Locate the cell with the specified text and output its (x, y) center coordinate. 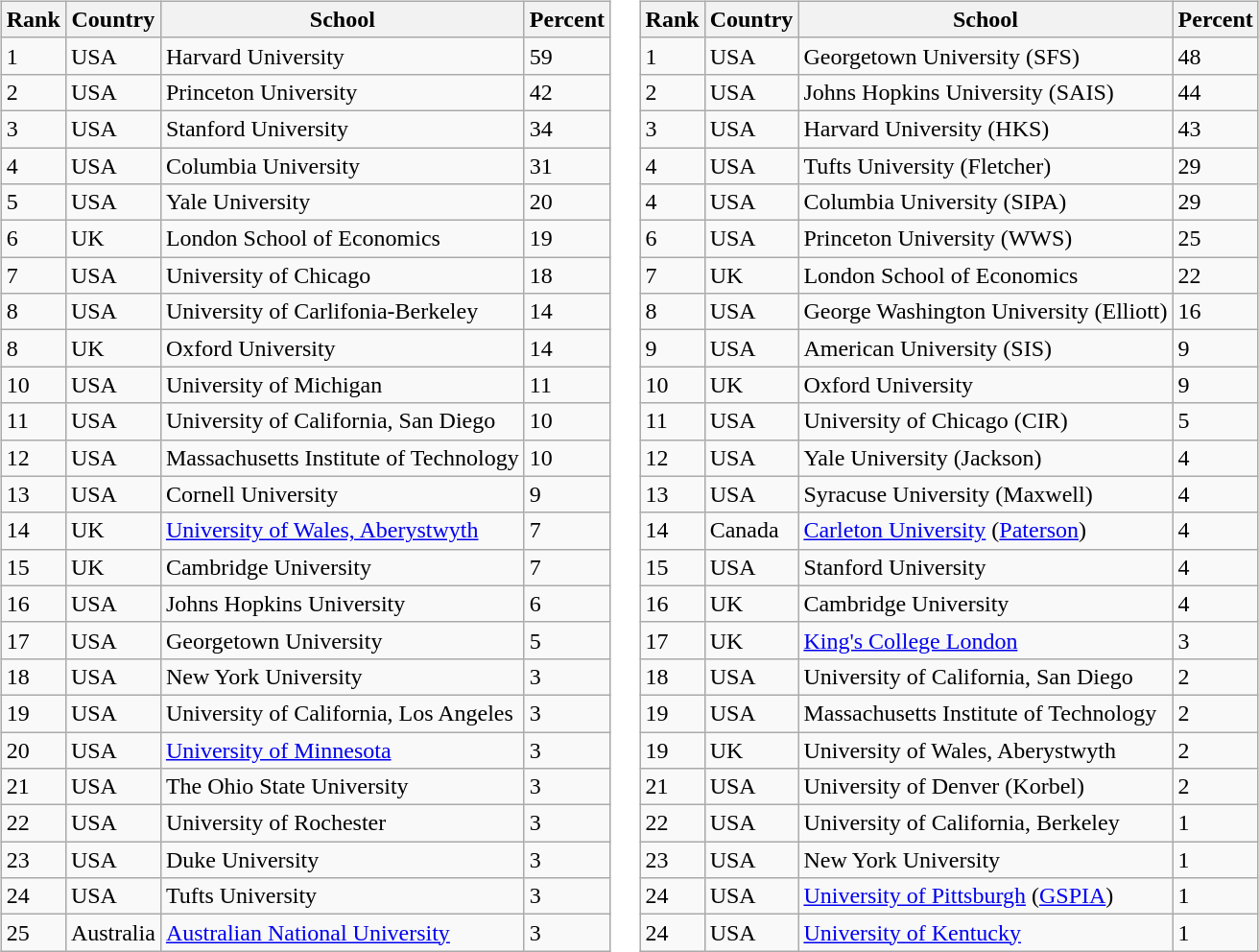
Georgetown University (SFS) (986, 56)
Johns Hopkins University (342, 604)
Canada (751, 531)
43 (1215, 129)
34 (566, 129)
American University (SIS) (986, 348)
Columbia University (342, 166)
48 (1215, 56)
University of Pittsburgh (GSPIA) (986, 896)
Tufts University (Fletcher) (986, 166)
University of California, Berkeley (986, 823)
The Ohio State University (342, 787)
Australian National University (342, 933)
44 (1215, 92)
Carleton University (Paterson) (986, 531)
Yale University (342, 202)
Johns Hopkins University (SAIS) (986, 92)
Princeton University (WWS) (986, 239)
Harvard University (HKS) (986, 129)
59 (566, 56)
University of Carlifonia-Berkeley (342, 312)
Duke University (342, 860)
University of Michigan (342, 385)
University of Kentucky (986, 933)
Yale University (Jackson) (986, 458)
Princeton University (342, 92)
University of Rochester (342, 823)
Harvard University (342, 56)
University of Chicago (CIR) (986, 421)
University of Chicago (342, 275)
University of Denver (Korbel) (986, 787)
Syracuse University (Maxwell) (986, 494)
University of Minnesota (342, 750)
University of California, Los Angeles (342, 713)
George Washington University (Elliott) (986, 312)
Cornell University (342, 494)
Georgetown University (342, 640)
King's College London (986, 640)
Tufts University (342, 896)
Columbia University (SIPA) (986, 202)
31 (566, 166)
42 (566, 92)
Australia (113, 933)
